Pinpoint the cell where the given text exists, returning its [x, y] midpoint coordinate. 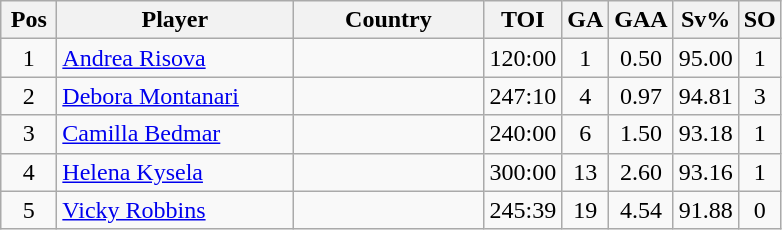
5 [29, 210]
245:39 [523, 210]
95.00 [706, 58]
SO [760, 20]
2.60 [641, 172]
94.81 [706, 96]
300:00 [523, 172]
247:10 [523, 96]
GA [586, 20]
0 [760, 210]
93.18 [706, 134]
Vicky Robbins [175, 210]
TOI [523, 20]
Camilla Bedmar [175, 134]
Sv% [706, 20]
0.97 [641, 96]
Pos [29, 20]
Player [175, 20]
Debora Montanari [175, 96]
1.50 [641, 134]
Helena Kysela [175, 172]
19 [586, 210]
0.50 [641, 58]
GAA [641, 20]
13 [586, 172]
Andrea Risova [175, 58]
2 [29, 96]
120:00 [523, 58]
91.88 [706, 210]
6 [586, 134]
240:00 [523, 134]
93.16 [706, 172]
Country [388, 20]
4.54 [641, 210]
